Capture the cell that displays the provided text and extract its [x, y] central coordinate. 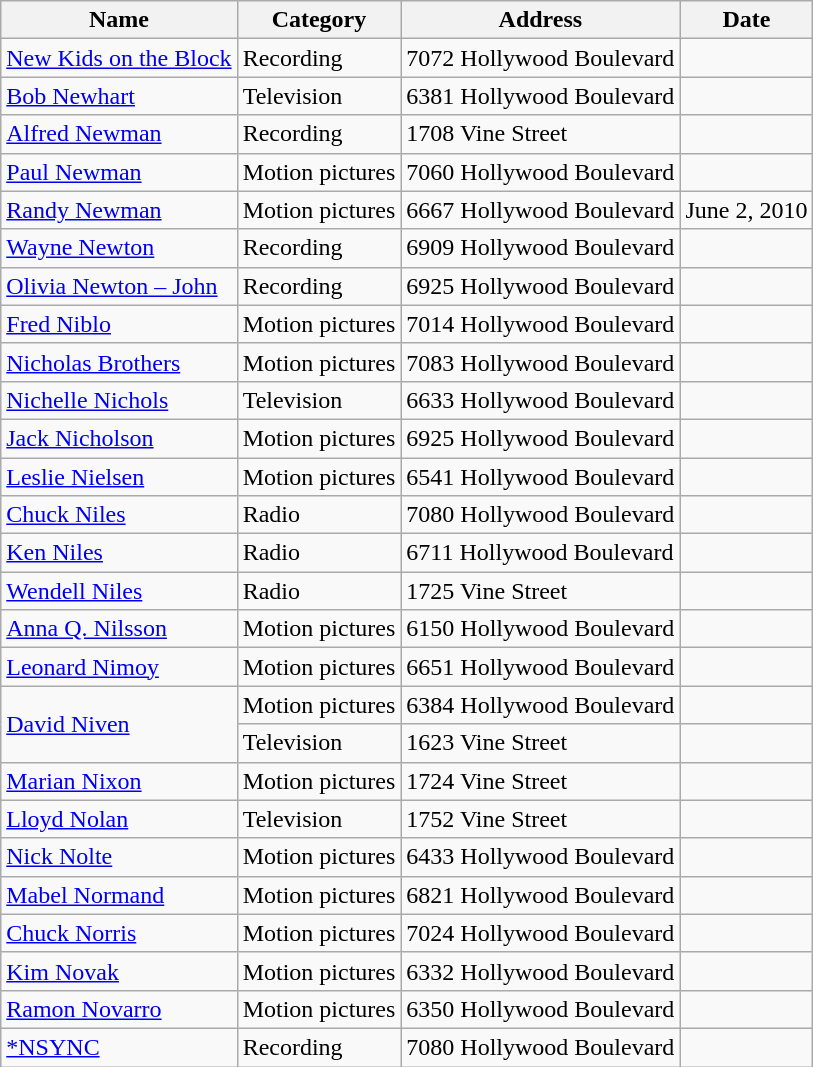
Address [540, 20]
Leslie Nielsen [119, 477]
7014 Hollywood Boulevard [540, 324]
Ramon Novarro [119, 1009]
Kim Novak [119, 971]
6667 Hollywood Boulevard [540, 210]
6541 Hollywood Boulevard [540, 477]
*NSYNC [119, 1047]
6384 Hollywood Boulevard [540, 705]
Fred Niblo [119, 324]
7083 Hollywood Boulevard [540, 362]
6651 Hollywood Boulevard [540, 667]
6381 Hollywood Boulevard [540, 96]
6433 Hollywood Boulevard [540, 857]
1708 Vine Street [540, 134]
June 2, 2010 [746, 210]
1724 Vine Street [540, 781]
Leonard Nimoy [119, 667]
1725 Vine Street [540, 591]
6821 Hollywood Boulevard [540, 895]
Category [319, 20]
Olivia Newton – John [119, 286]
Date [746, 20]
7024 Hollywood Boulevard [540, 933]
Jack Nicholson [119, 438]
6150 Hollywood Boulevard [540, 629]
7060 Hollywood Boulevard [540, 172]
Nichelle Nichols [119, 400]
Lloyd Nolan [119, 819]
Nicholas Brothers [119, 362]
Ken Niles [119, 553]
Bob Newhart [119, 96]
Name [119, 20]
6711 Hollywood Boulevard [540, 553]
Randy Newman [119, 210]
Anna Q. Nilsson [119, 629]
Marian Nixon [119, 781]
6909 Hollywood Boulevard [540, 248]
1752 Vine Street [540, 819]
6633 Hollywood Boulevard [540, 400]
New Kids on the Block [119, 58]
7072 Hollywood Boulevard [540, 58]
Nick Nolte [119, 857]
6332 Hollywood Boulevard [540, 971]
1623 Vine Street [540, 743]
Mabel Normand [119, 895]
Paul Newman [119, 172]
Chuck Niles [119, 515]
Alfred Newman [119, 134]
Wayne Newton [119, 248]
Chuck Norris [119, 933]
David Niven [119, 724]
Wendell Niles [119, 591]
6350 Hollywood Boulevard [540, 1009]
